Find where the given text appears and provide that cell's center as (X, Y) coordinate. 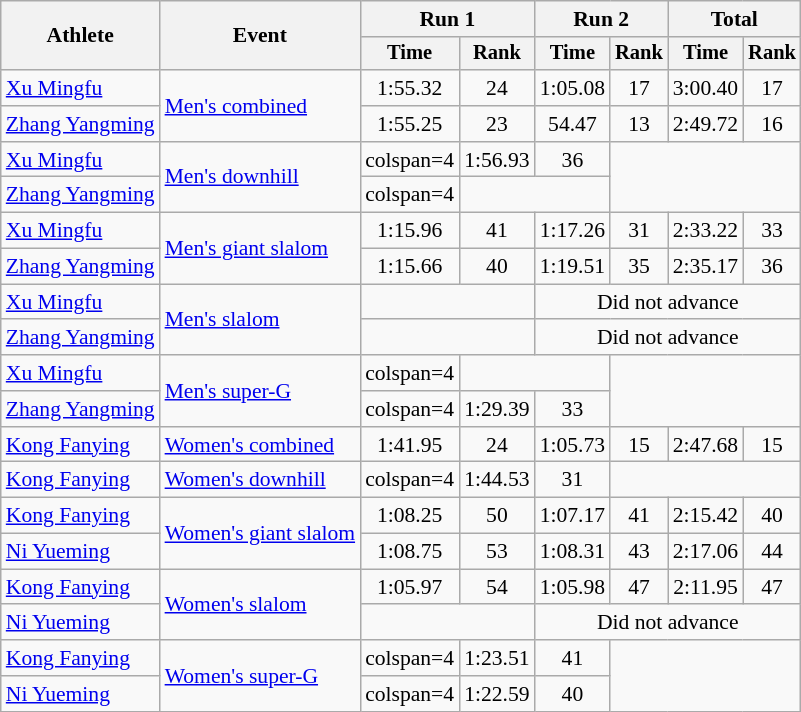
Women's downhill (260, 480)
1:41.95 (410, 445)
1:08.31 (572, 552)
2:35.17 (706, 267)
44 (772, 552)
1:22.59 (496, 694)
Men's giant slalom (260, 248)
53 (496, 552)
1:55.32 (410, 88)
Event (260, 36)
1:56.93 (496, 160)
50 (496, 516)
Men's combined (260, 106)
1:05.08 (572, 88)
1:15.66 (410, 267)
2:47.68 (706, 445)
1:05.98 (572, 587)
1:07.17 (572, 516)
35 (639, 267)
54 (496, 587)
Men's slalom (260, 320)
43 (639, 552)
Women's slalom (260, 604)
2:33.22 (706, 231)
1:08.25 (410, 516)
Run 2 (602, 19)
1:44.53 (496, 480)
Men's super-G (260, 390)
1:19.51 (572, 267)
23 (496, 124)
1:17.26 (572, 231)
2:49.72 (706, 124)
54.47 (572, 124)
16 (772, 124)
Women's super-G (260, 676)
2:11.95 (706, 587)
Total (734, 19)
1:29.39 (496, 409)
Run 1 (448, 19)
3:00.40 (706, 88)
2:15.42 (706, 516)
1:08.75 (410, 552)
1:15.96 (410, 231)
2:17.06 (706, 552)
Women's giant slalom (260, 534)
Athlete (80, 36)
1:05.73 (572, 445)
1:23.51 (496, 658)
1:05.97 (410, 587)
Women's combined (260, 445)
Men's downhill (260, 178)
13 (639, 124)
1:55.25 (410, 124)
